Determine the (X, Y) coordinate at the center of the cell enclosing the given text.  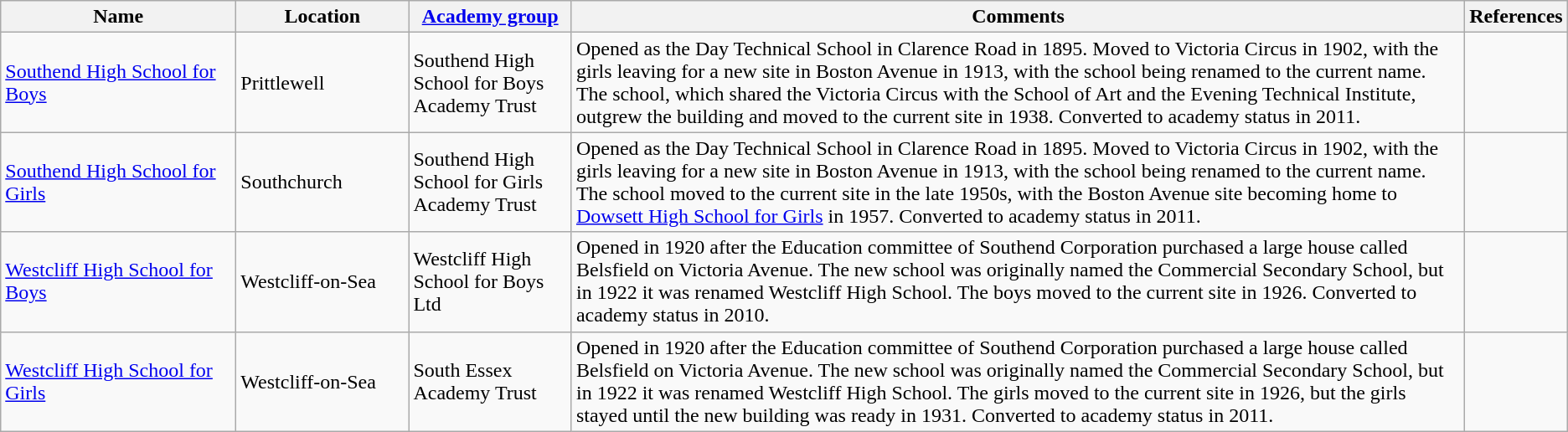
Southend High School for Girls Academy Trust (491, 183)
Southchurch (322, 183)
South Essex Academy Trust (491, 382)
Name (119, 17)
Academy group (491, 17)
Westcliff High School for Girls (119, 382)
Southend High School for Boys (119, 82)
Prittlewell (322, 82)
Southend High School for Boys Academy Trust (491, 82)
References (1516, 17)
Westcliff High School for Boys Ltd (491, 281)
Location (322, 17)
Westcliff High School for Boys (119, 281)
Southend High School for Girls (119, 183)
Comments (1018, 17)
